Find where the given text appears and provide that cell's center as [x, y] coordinate. 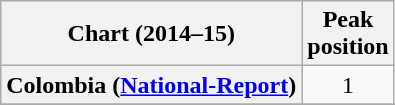
Colombia (National-Report) [152, 85]
Chart (2014–15) [152, 34]
Peakposition [348, 34]
1 [348, 85]
